Return the (x, y) coordinate for the center point of the cell that contains the specified text.  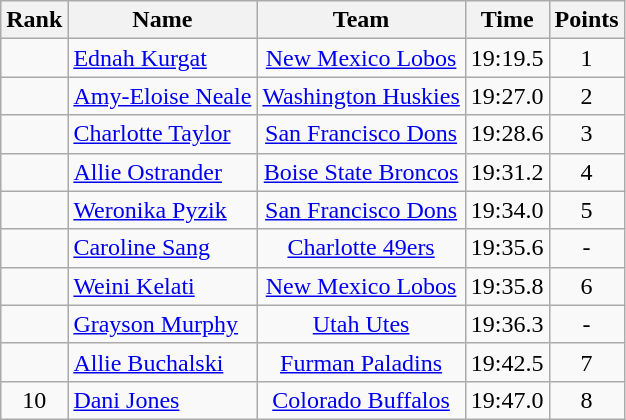
Amy-Eloise Neale (162, 96)
Points (586, 20)
19:47.0 (507, 400)
19:27.0 (507, 96)
2 (586, 96)
Ednah Kurgat (162, 58)
Colorado Buffalos (361, 400)
8 (586, 400)
Weronika Pyzik (162, 210)
Name (162, 20)
Caroline Sang (162, 248)
19:34.0 (507, 210)
Charlotte Taylor (162, 134)
Time (507, 20)
Allie Buchalski (162, 362)
Boise State Broncos (361, 172)
Weini Kelati (162, 286)
6 (586, 286)
Team (361, 20)
Allie Ostrander (162, 172)
Washington Huskies (361, 96)
5 (586, 210)
10 (34, 400)
Dani Jones (162, 400)
Grayson Murphy (162, 324)
Utah Utes (361, 324)
7 (586, 362)
19:31.2 (507, 172)
19:42.5 (507, 362)
19:19.5 (507, 58)
Rank (34, 20)
3 (586, 134)
19:28.6 (507, 134)
Charlotte 49ers (361, 248)
19:35.8 (507, 286)
19:36.3 (507, 324)
1 (586, 58)
19:35.6 (507, 248)
Furman Paladins (361, 362)
4 (586, 172)
